Find where the given text appears and provide that cell's center as (X, Y) coordinate. 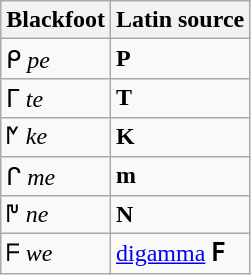
K (180, 137)
P (180, 59)
digamma Ϝ (180, 254)
N (180, 215)
Blackfoot (56, 20)
ᒋ me (56, 176)
ᖴ we (56, 254)
ᑭ pe (56, 59)
ᒥ te (56, 98)
T (180, 98)
Latin source (180, 20)
ᖼ ke (56, 137)
m (180, 176)
ᖸ ne (56, 215)
